Scan for the cell matching the given text and deliver its (x, y) coordinate at center. 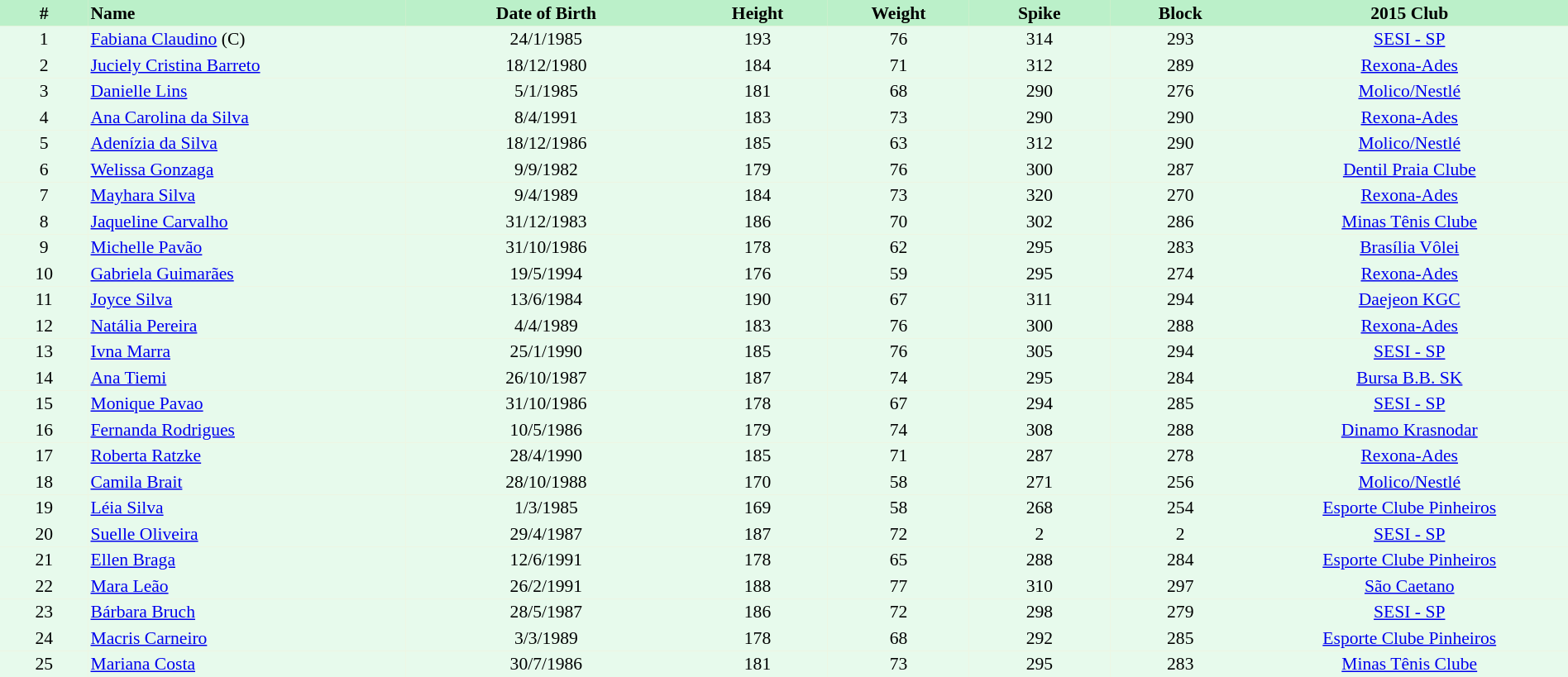
Ana Carolina da Silva (246, 117)
Gabriela Guimarães (246, 274)
26/10/1987 (546, 378)
302 (1040, 222)
Danielle Lins (246, 91)
Mayhara Silva (246, 195)
19 (44, 508)
Date of Birth (546, 13)
Michelle Pavão (246, 248)
24 (44, 638)
1/3/1985 (546, 508)
Brasília Vôlei (1409, 248)
Ana Tiemi (246, 378)
276 (1180, 91)
Minas Tênis Clube (1409, 222)
188 (758, 586)
Monique Pavao (246, 403)
193 (758, 40)
320 (1040, 195)
11 (44, 299)
21 (44, 560)
Spike (1040, 13)
6 (44, 169)
305 (1040, 352)
169 (758, 508)
Natália Pereira (246, 326)
256 (1180, 482)
Macris Carneiro (246, 638)
292 (1040, 638)
Léia Silva (246, 508)
13 (44, 352)
15 (44, 403)
Ivna Marra (246, 352)
25/1/1990 (546, 352)
Adenízia da Silva (246, 144)
190 (758, 299)
5 (44, 144)
Dinamo Krasnodar (1409, 430)
286 (1180, 222)
310 (1040, 586)
São Caetano (1409, 586)
Camila Brait (246, 482)
9/9/1982 (546, 169)
271 (1040, 482)
28/10/1988 (546, 482)
Ellen Braga (246, 560)
1 (44, 40)
77 (898, 586)
20 (44, 534)
270 (1180, 195)
13/6/1984 (546, 299)
254 (1180, 508)
Mara Leão (246, 586)
311 (1040, 299)
Suelle Oliveira (246, 534)
176 (758, 274)
268 (1040, 508)
2015 Club (1409, 13)
Weight (898, 13)
181 (758, 91)
10/5/1986 (546, 430)
10 (44, 274)
8/4/1991 (546, 117)
28/5/1987 (546, 612)
28/4/1990 (546, 456)
4 (44, 117)
Daejeon KGC (1409, 299)
12 (44, 326)
Welissa Gonzaga (246, 169)
Roberta Ratzke (246, 456)
31/12/1983 (546, 222)
298 (1040, 612)
14 (44, 378)
62 (898, 248)
Joyce Silva (246, 299)
22 (44, 586)
274 (1180, 274)
279 (1180, 612)
297 (1180, 586)
59 (898, 274)
8 (44, 222)
Fabiana Claudino (C) (246, 40)
314 (1040, 40)
Dentil Praia Clube (1409, 169)
23 (44, 612)
170 (758, 482)
70 (898, 222)
Bursa B.B. SK (1409, 378)
18/12/1980 (546, 65)
63 (898, 144)
Jaqueline Carvalho (246, 222)
283 (1180, 248)
Name (246, 13)
Juciely Cristina Barreto (246, 65)
7 (44, 195)
18/12/1986 (546, 144)
293 (1180, 40)
17 (44, 456)
29/4/1987 (546, 534)
4/4/1989 (546, 326)
Block (1180, 13)
9/4/1989 (546, 195)
Height (758, 13)
3 (44, 91)
12/6/1991 (546, 560)
16 (44, 430)
24/1/1985 (546, 40)
# (44, 13)
Bárbara Bruch (246, 612)
289 (1180, 65)
9 (44, 248)
19/5/1994 (546, 274)
18 (44, 482)
308 (1040, 430)
3/3/1989 (546, 638)
26/2/1991 (546, 586)
Fernanda Rodrigues (246, 430)
5/1/1985 (546, 91)
65 (898, 560)
278 (1180, 456)
